For the text-containing cell, return its midpoint in (x, y) coordinate format. 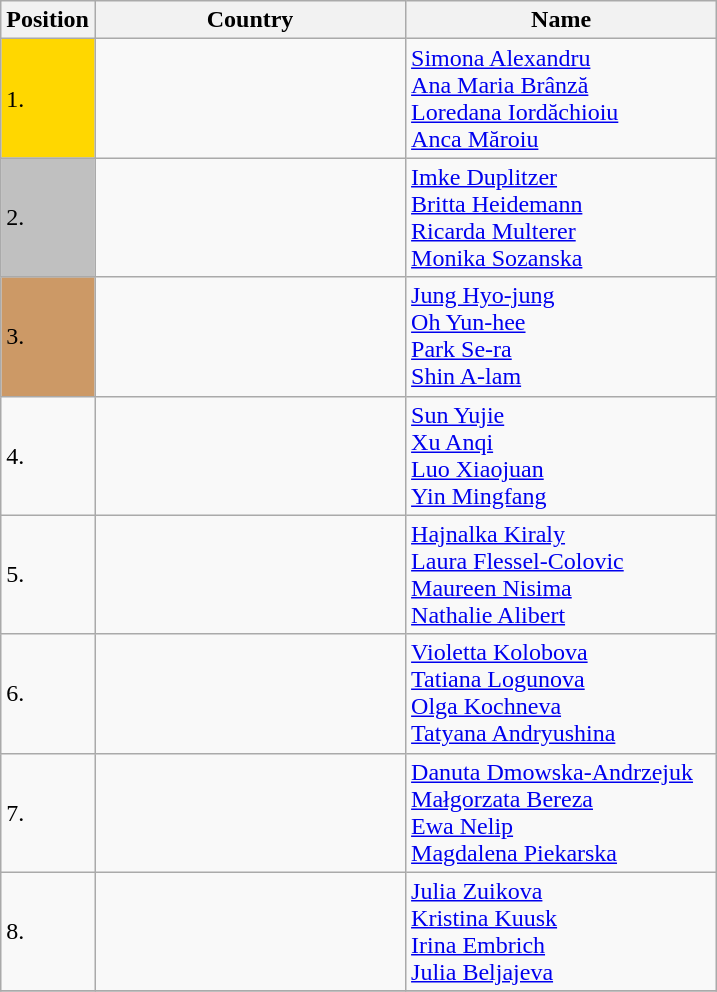
Imke DuplitzerBritta HeidemannRicarda MultererMonika Sozanska (562, 218)
Julia ZuikovaKristina KuuskIrina EmbrichJulia Beljajeva (562, 932)
Sun YujieXu AnqiLuo XiaojuanYin Mingfang (562, 456)
Jung Hyo-jungOh Yun-heePark Se-raShin A-lam (562, 336)
Hajnalka KiralyLaura Flessel-ColovicMaureen NisimaNathalie Alibert (562, 574)
1. (48, 98)
8. (48, 932)
Country (250, 20)
4. (48, 456)
Simona AlexandruAna Maria BrânzăLoredana IordăchioiuAnca Măroiu (562, 98)
2. (48, 218)
Danuta Dmowska-AndrzejukMałgorzata BerezaEwa NelipMagdalena Piekarska (562, 812)
Violetta KolobovaTatiana LogunovaOlga KochnevaTatyana Andryushina (562, 694)
6. (48, 694)
Position (48, 20)
Name (562, 20)
7. (48, 812)
3. (48, 336)
5. (48, 574)
